Provide the (X, Y) coordinate of the cell's center where the given text is located.  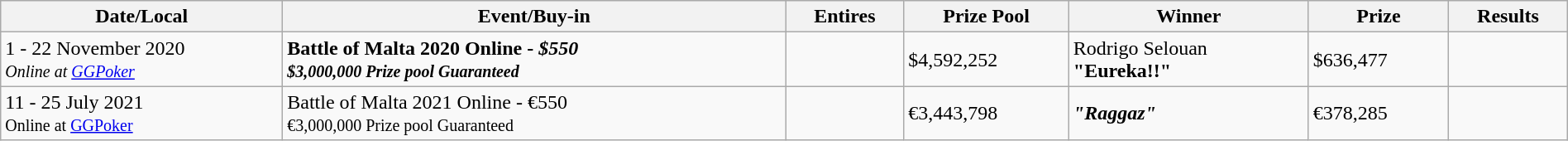
"Raggaz" (1188, 113)
Battle of Malta 2021 Online - €550€3,000,000 Prize pool Guaranteed (534, 113)
Date/Local (142, 17)
€378,285 (1378, 113)
Entires (845, 17)
Battle of Malta 2020 Online - $550$3,000,000 Prize pool Guaranteed (534, 60)
€3,443,798 (986, 113)
$4,592,252 (986, 60)
Prize (1378, 17)
1 - 22 November 2020Online at GGPoker (142, 60)
$636,477 (1378, 60)
Winner (1188, 17)
Results (1508, 17)
Event/Buy-in (534, 17)
Prize Pool (986, 17)
11 - 25 July 2021Online at GGPoker (142, 113)
Rodrigo Selouan"Eureka!!" (1188, 60)
